Return (x, y) of the center of cell containing provided text 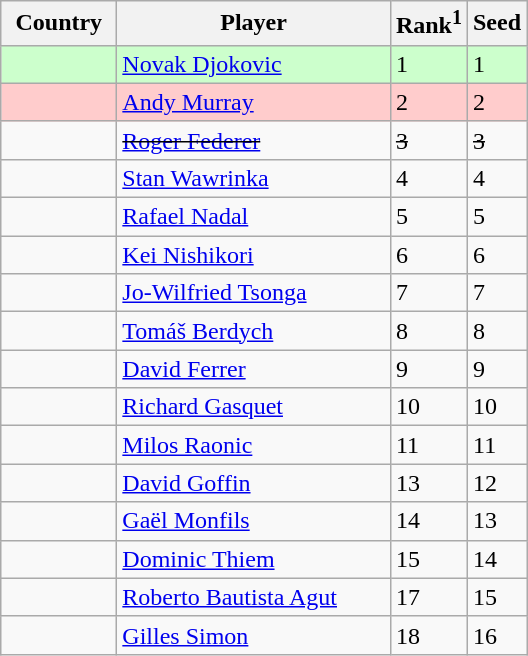
Roberto Bautista Agut (254, 597)
Player (254, 24)
Gaël Monfils (254, 521)
Roger Federer (254, 140)
Stan Wawrinka (254, 178)
Novak Djokovic (254, 64)
David Goffin (254, 483)
Tomáš Berdych (254, 331)
Richard Gasquet (254, 407)
Gilles Simon (254, 635)
Milos Raonic (254, 445)
16 (496, 635)
Dominic Thiem (254, 559)
Jo-Wilfried Tsonga (254, 293)
17 (428, 597)
Rafael Nadal (254, 217)
Seed (496, 24)
Kei Nishikori (254, 255)
18 (428, 635)
Rank1 (428, 24)
12 (496, 483)
David Ferrer (254, 369)
Country (59, 24)
Andy Murray (254, 102)
